Pinpoint the cell where the given text exists, returning its [X, Y] midpoint coordinate. 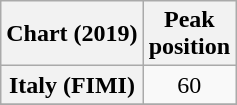
Italy (FIMI) [72, 85]
60 [189, 85]
Peakposition [189, 34]
Chart (2019) [72, 34]
